Locate the cell with the specified text and output its [X, Y] center coordinate. 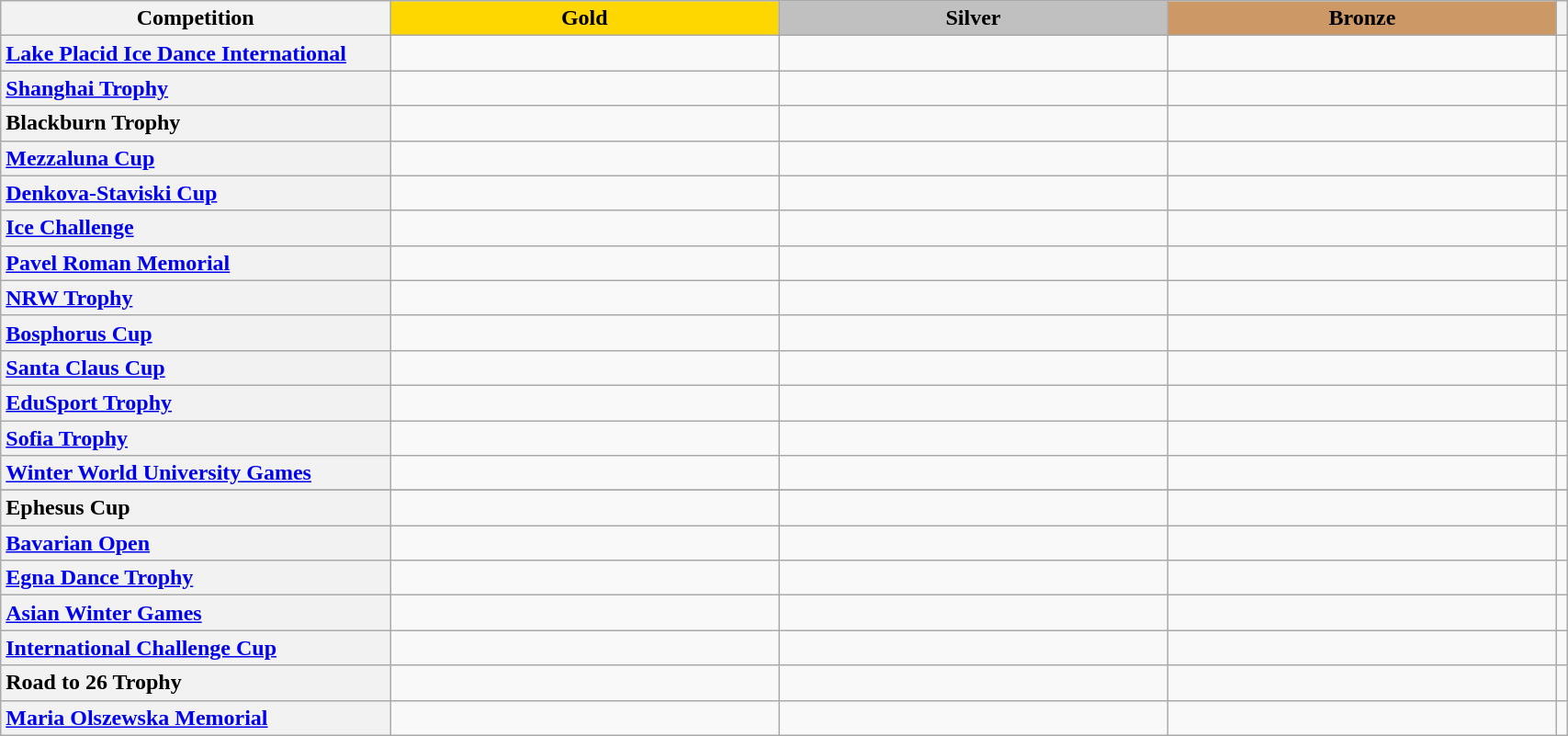
Asian Winter Games [196, 613]
Blackburn Trophy [196, 123]
Silver [974, 18]
Lake Placid Ice Dance International [196, 53]
Egna Dance Trophy [196, 578]
Bronze [1361, 18]
Gold [584, 18]
Ephesus Cup [196, 508]
Bavarian Open [196, 543]
Winter World University Games [196, 473]
Mezzaluna Cup [196, 158]
Bosphorus Cup [196, 333]
Santa Claus Cup [196, 368]
Sofia Trophy [196, 438]
Maria Olszewska Memorial [196, 718]
EduSport Trophy [196, 402]
Shanghai Trophy [196, 88]
International Challenge Cup [196, 648]
Competition [196, 18]
NRW Trophy [196, 298]
Ice Challenge [196, 228]
Road to 26 Trophy [196, 683]
Pavel Roman Memorial [196, 263]
Denkova-Staviski Cup [196, 193]
